Capture the cell that displays the provided text and extract its [x, y] central coordinate. 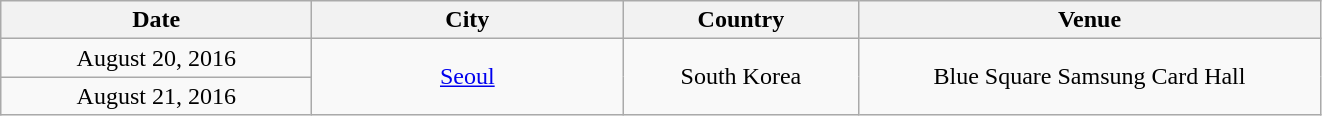
South Korea [741, 77]
Country [741, 20]
August 20, 2016 [156, 58]
Venue [1090, 20]
August 21, 2016 [156, 96]
Date [156, 20]
Seoul [468, 77]
Blue Square Samsung Card Hall [1090, 77]
City [468, 20]
